Extract the (x, y) coordinate from the center of the cell holding the provided text.  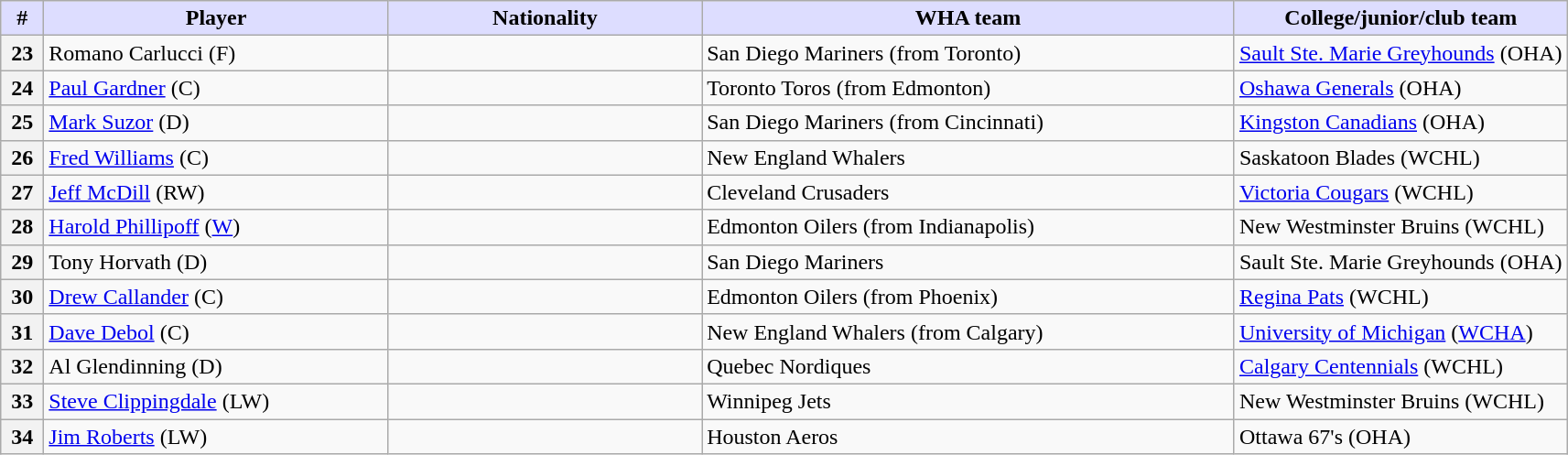
San Diego Mariners (from Toronto) (968, 53)
New England Whalers (968, 157)
30 (22, 297)
23 (22, 53)
27 (22, 192)
Jeff McDill (RW) (216, 192)
33 (22, 401)
WHA team (968, 18)
Romano Carlucci (F) (216, 53)
Quebec Nordiques (968, 366)
Calgary Centennials (WCHL) (1400, 366)
Nationality (545, 18)
Kingston Canadians (OHA) (1400, 123)
25 (22, 123)
Harold Phillipoff (W) (216, 227)
32 (22, 366)
Oshawa Generals (OHA) (1400, 88)
San Diego Mariners (968, 262)
28 (22, 227)
Houston Aeros (968, 437)
Saskatoon Blades (WCHL) (1400, 157)
Player (216, 18)
Ottawa 67's (OHA) (1400, 437)
New England Whalers (from Calgary) (968, 331)
Regina Pats (WCHL) (1400, 297)
26 (22, 157)
Toronto Toros (from Edmonton) (968, 88)
# (22, 18)
24 (22, 88)
Steve Clippingdale (LW) (216, 401)
Drew Callander (C) (216, 297)
31 (22, 331)
Dave Debol (C) (216, 331)
Edmonton Oilers (from Phoenix) (968, 297)
34 (22, 437)
College/junior/club team (1400, 18)
Victoria Cougars (WCHL) (1400, 192)
Tony Horvath (D) (216, 262)
Cleveland Crusaders (968, 192)
Paul Gardner (C) (216, 88)
Jim Roberts (LW) (216, 437)
Al Glendinning (D) (216, 366)
29 (22, 262)
Winnipeg Jets (968, 401)
University of Michigan (WCHA) (1400, 331)
San Diego Mariners (from Cincinnati) (968, 123)
Edmonton Oilers (from Indianapolis) (968, 227)
Mark Suzor (D) (216, 123)
Fred Williams (C) (216, 157)
